Scan for the cell matching the given text and deliver its (X, Y) coordinate at center. 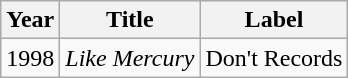
Year (30, 20)
Like Mercury (130, 58)
1998 (30, 58)
Title (130, 20)
Label (274, 20)
Don't Records (274, 58)
